Extract the (x, y) coordinate from the center of the cell holding the provided text.  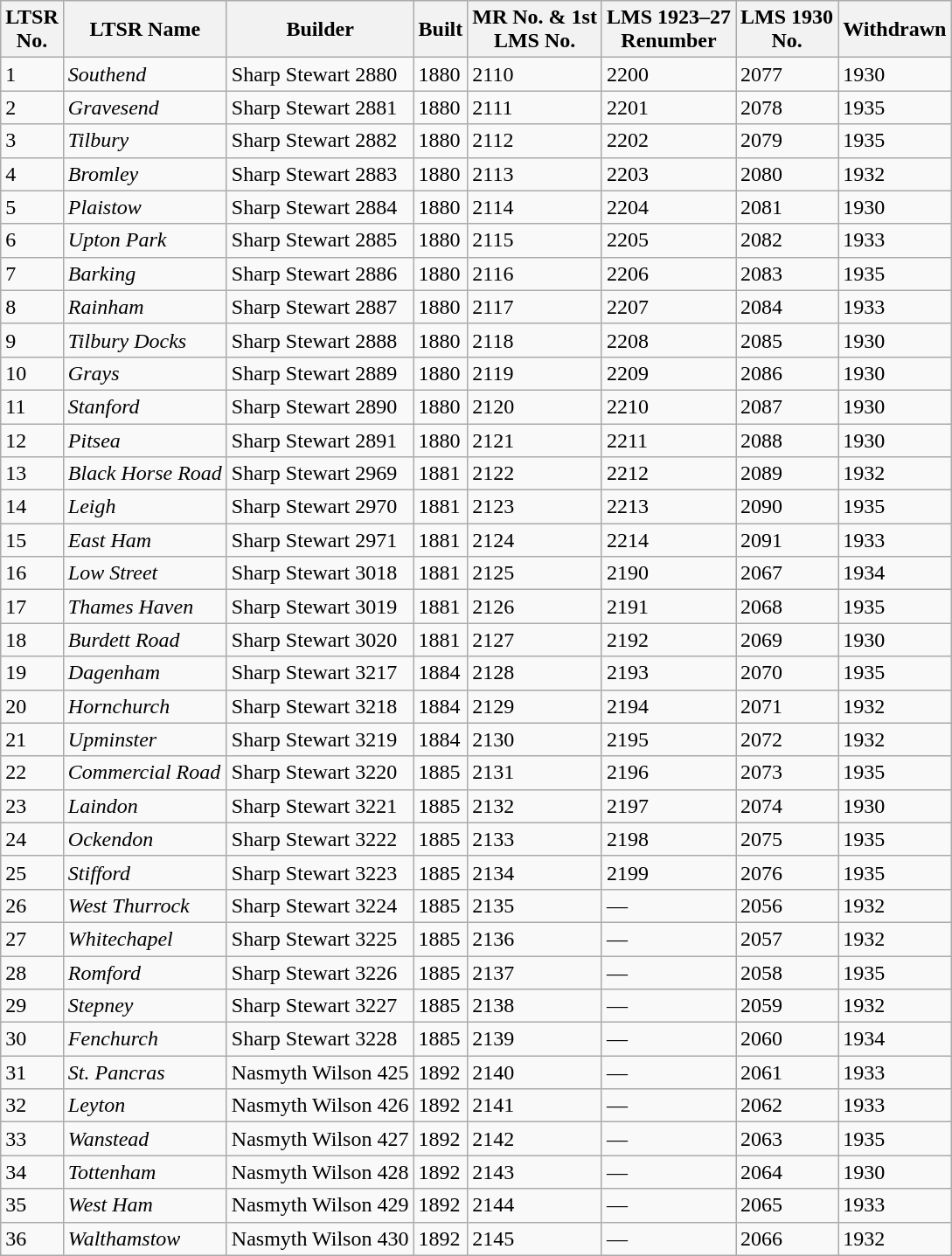
2194 (668, 706)
2058 (787, 973)
Sharp Stewart 2970 (320, 507)
33 (32, 1139)
Built (441, 30)
Nasmyth Wilson 429 (320, 1205)
Black Horse Road (145, 474)
2207 (668, 307)
2060 (787, 1039)
2064 (787, 1172)
St. Pancras (145, 1072)
2122 (535, 474)
2196 (668, 773)
Sharp Stewart 3019 (320, 607)
22 (32, 773)
2209 (668, 373)
Dagenham (145, 673)
2205 (668, 240)
2135 (535, 906)
Sharp Stewart 3227 (320, 1006)
30 (32, 1039)
2131 (535, 773)
9 (32, 340)
21 (32, 739)
Sharp Stewart 3217 (320, 673)
2199 (668, 872)
Commercial Road (145, 773)
2130 (535, 739)
3 (32, 141)
2214 (668, 540)
2144 (535, 1205)
Sharp Stewart 2880 (320, 74)
East Ham (145, 540)
2082 (787, 240)
7 (32, 274)
2076 (787, 872)
Pitsea (145, 440)
2067 (787, 573)
Nasmyth Wilson 427 (320, 1139)
Sharp Stewart 3219 (320, 739)
Nasmyth Wilson 426 (320, 1106)
2145 (535, 1239)
2121 (535, 440)
West Thurrock (145, 906)
Sharp Stewart 3020 (320, 640)
2110 (535, 74)
2139 (535, 1039)
35 (32, 1205)
Sharp Stewart 2971 (320, 540)
MR No. & 1stLMS No. (535, 30)
2128 (535, 673)
2203 (668, 174)
2119 (535, 373)
2080 (787, 174)
2114 (535, 207)
2117 (535, 307)
Barking (145, 274)
20 (32, 706)
LTSRNo. (32, 30)
2126 (535, 607)
Builder (320, 30)
Sharp Stewart 2890 (320, 406)
Sharp Stewart 3224 (320, 906)
2120 (535, 406)
2202 (668, 141)
32 (32, 1106)
15 (32, 540)
25 (32, 872)
2204 (668, 207)
Sharp Stewart 3018 (320, 573)
2089 (787, 474)
Stifford (145, 872)
Thames Haven (145, 607)
2129 (535, 706)
2059 (787, 1006)
Sharp Stewart 3226 (320, 973)
2071 (787, 706)
2133 (535, 839)
West Ham (145, 1205)
Southend (145, 74)
2057 (787, 939)
2211 (668, 440)
Sharp Stewart 2885 (320, 240)
17 (32, 607)
Sharp Stewart 3228 (320, 1039)
2087 (787, 406)
2191 (668, 607)
LMS 1930No. (787, 30)
34 (32, 1172)
6 (32, 240)
12 (32, 440)
2113 (535, 174)
Stanford (145, 406)
2065 (787, 1205)
2197 (668, 806)
2116 (535, 274)
Ockendon (145, 839)
Sharp Stewart 3222 (320, 839)
Romford (145, 973)
2085 (787, 340)
Sharp Stewart 2883 (320, 174)
2084 (787, 307)
2195 (668, 739)
2143 (535, 1172)
2081 (787, 207)
2118 (535, 340)
Plaistow (145, 207)
2056 (787, 906)
Sharp Stewart 3220 (320, 773)
Low Street (145, 573)
2140 (535, 1072)
2137 (535, 973)
27 (32, 939)
Sharp Stewart 3221 (320, 806)
LTSR Name (145, 30)
2124 (535, 540)
2212 (668, 474)
36 (32, 1239)
Sharp Stewart 3225 (320, 939)
Nasmyth Wilson 425 (320, 1072)
2063 (787, 1139)
2201 (668, 108)
2134 (535, 872)
Stepney (145, 1006)
Grays (145, 373)
2123 (535, 507)
18 (32, 640)
10 (32, 373)
2073 (787, 773)
2 (32, 108)
2083 (787, 274)
Sharp Stewart 2891 (320, 440)
Sharp Stewart 3223 (320, 872)
2061 (787, 1072)
16 (32, 573)
2075 (787, 839)
13 (32, 474)
2138 (535, 1006)
Bromley (145, 174)
2192 (668, 640)
19 (32, 673)
2193 (668, 673)
Gravesend (145, 108)
Sharp Stewart 3218 (320, 706)
Whitechapel (145, 939)
2111 (535, 108)
Hornchurch (145, 706)
1 (32, 74)
23 (32, 806)
Sharp Stewart 2881 (320, 108)
28 (32, 973)
2206 (668, 274)
Tottenham (145, 1172)
2070 (787, 673)
2210 (668, 406)
8 (32, 307)
Wanstead (145, 1139)
Leyton (145, 1106)
2200 (668, 74)
2091 (787, 540)
2086 (787, 373)
11 (32, 406)
Sharp Stewart 2884 (320, 207)
2079 (787, 141)
24 (32, 839)
2132 (535, 806)
2069 (787, 640)
2127 (535, 640)
Sharp Stewart 2969 (320, 474)
Fenchurch (145, 1039)
2115 (535, 240)
LMS 1923–27Renumber (668, 30)
2198 (668, 839)
Nasmyth Wilson 430 (320, 1239)
2078 (787, 108)
2072 (787, 739)
5 (32, 207)
2066 (787, 1239)
Walthamstow (145, 1239)
2112 (535, 141)
Sharp Stewart 2889 (320, 373)
31 (32, 1072)
2142 (535, 1139)
2208 (668, 340)
Laindon (145, 806)
Withdrawn (895, 30)
Sharp Stewart 2882 (320, 141)
2136 (535, 939)
Leigh (145, 507)
2068 (787, 607)
2141 (535, 1106)
2213 (668, 507)
Tilbury (145, 141)
Sharp Stewart 2887 (320, 307)
2090 (787, 507)
Burdett Road (145, 640)
Upminster (145, 739)
4 (32, 174)
Sharp Stewart 2886 (320, 274)
Sharp Stewart 2888 (320, 340)
Nasmyth Wilson 428 (320, 1172)
Rainham (145, 307)
2062 (787, 1106)
2125 (535, 573)
2190 (668, 573)
2077 (787, 74)
Tilbury Docks (145, 340)
Upton Park (145, 240)
2074 (787, 806)
2088 (787, 440)
14 (32, 507)
29 (32, 1006)
26 (32, 906)
